Search for the cell housing the specified text and yield its [X, Y] center coordinate. 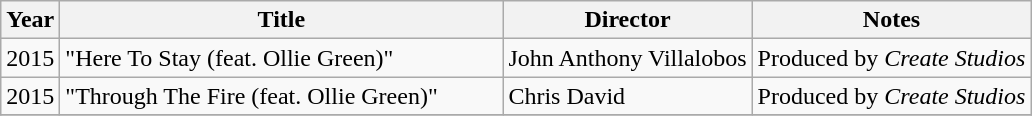
Director [628, 20]
"Here To Stay (feat. Ollie Green)" [282, 58]
"Through The Fire (feat. Ollie Green)" [282, 96]
Year [30, 20]
Chris David [628, 96]
John Anthony Villalobos [628, 58]
Notes [892, 20]
Title [282, 20]
